Scan for the cell matching the given text and deliver its [x, y] coordinate at center. 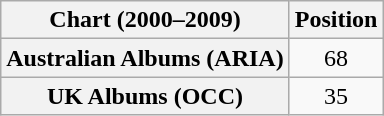
Chart (2000–2009) [145, 20]
35 [336, 96]
68 [336, 58]
Australian Albums (ARIA) [145, 58]
UK Albums (OCC) [145, 96]
Position [336, 20]
